Identify which cell holds the provided text, then report its (x, y) central coordinate. 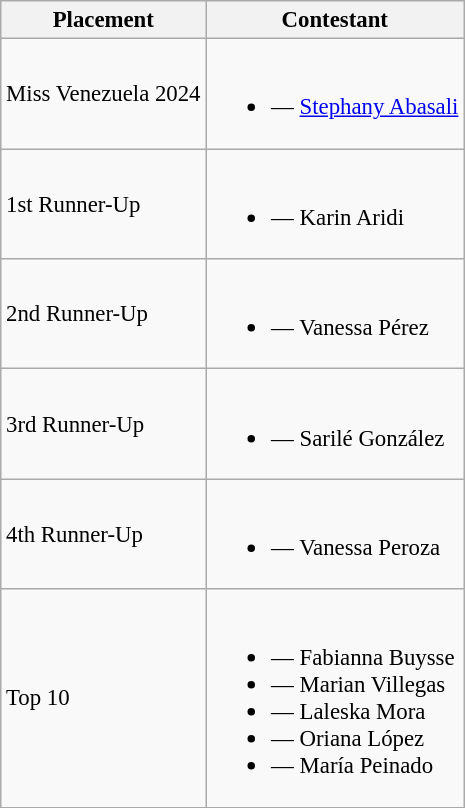
Top 10 (104, 698)
4th Runner-Up (104, 534)
— Vanessa Pérez (335, 314)
— Sarilé González (335, 424)
3rd Runner-Up (104, 424)
2nd Runner-Up (104, 314)
Placement (104, 20)
Contestant (335, 20)
1st Runner-Up (104, 204)
— Vanessa Peroza (335, 534)
Miss Venezuela 2024 (104, 94)
— Fabianna Buysse — Marian Villegas — Laleska Mora — Oriana López — María Peinado (335, 698)
— Stephany Abasali (335, 94)
— Karin Aridi (335, 204)
